Scan for the cell matching the given text and deliver its (x, y) coordinate at center. 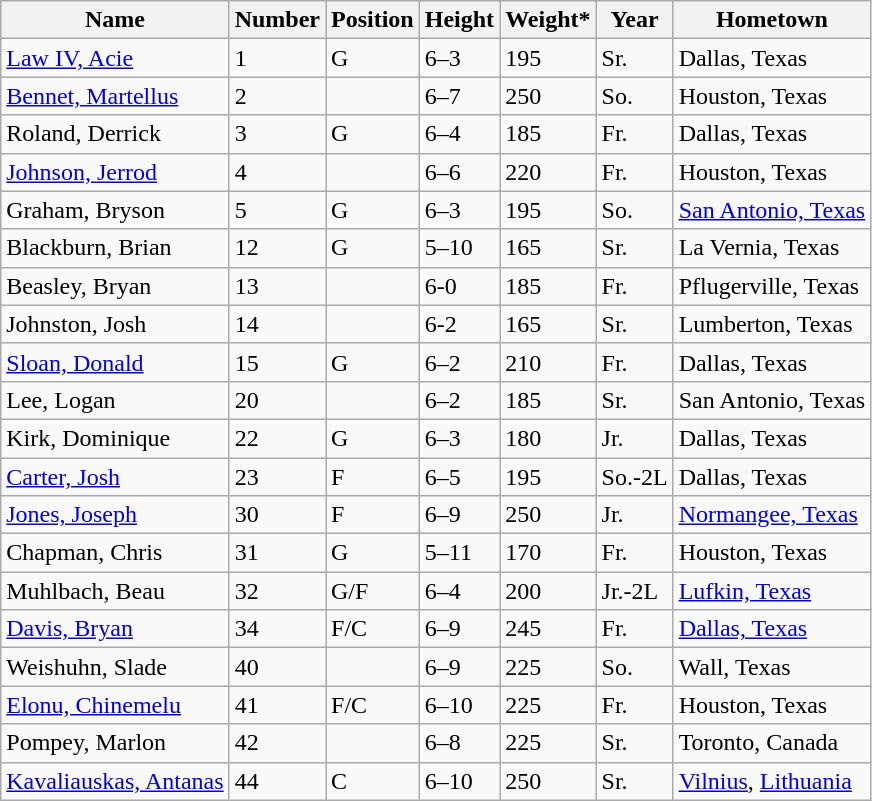
Graham, Bryson (115, 210)
C (373, 781)
200 (548, 591)
31 (277, 553)
170 (548, 553)
180 (548, 438)
Year (634, 20)
5–10 (459, 248)
6–8 (459, 743)
Elonu, Chinemelu (115, 705)
22 (277, 438)
Height (459, 20)
20 (277, 400)
Law IV, Acie (115, 58)
Roland, Derrick (115, 134)
Johnson, Jerrod (115, 172)
Carter, Josh (115, 477)
Weishuhn, Slade (115, 667)
30 (277, 515)
14 (277, 324)
Position (373, 20)
6–5 (459, 477)
Name (115, 20)
Kirk, Dominique (115, 438)
3 (277, 134)
Weight* (548, 20)
Hometown (772, 20)
Number (277, 20)
Wall, Texas (772, 667)
5 (277, 210)
Jr.-2L (634, 591)
6–7 (459, 96)
41 (277, 705)
Vilnius, Lithuania (772, 781)
Bennet, Martellus (115, 96)
6–6 (459, 172)
6-0 (459, 286)
4 (277, 172)
32 (277, 591)
Davis, Bryan (115, 629)
42 (277, 743)
220 (548, 172)
40 (277, 667)
245 (548, 629)
15 (277, 362)
So.-2L (634, 477)
6-2 (459, 324)
La Vernia, Texas (772, 248)
44 (277, 781)
Johnston, Josh (115, 324)
5–11 (459, 553)
Lee, Logan (115, 400)
Jones, Joseph (115, 515)
Chapman, Chris (115, 553)
23 (277, 477)
Kavaliauskas, Antanas (115, 781)
Muhlbach, Beau (115, 591)
G/F (373, 591)
2 (277, 96)
Blackburn, Brian (115, 248)
Normangee, Texas (772, 515)
Lufkin, Texas (772, 591)
Toronto, Canada (772, 743)
34 (277, 629)
12 (277, 248)
Pflugerville, Texas (772, 286)
1 (277, 58)
Sloan, Donald (115, 362)
Lumberton, Texas (772, 324)
13 (277, 286)
210 (548, 362)
Beasley, Bryan (115, 286)
Pompey, Marlon (115, 743)
